Search for the cell housing the specified text and yield its [x, y] center coordinate. 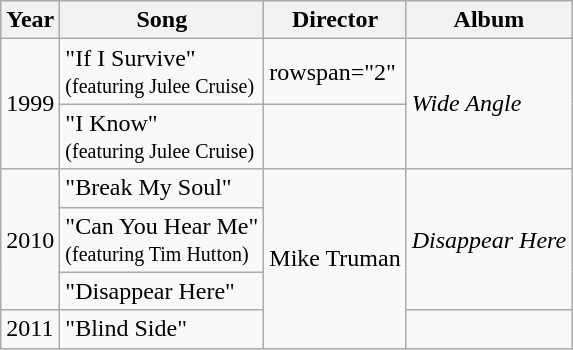
"Blind Side" [162, 329]
2011 [30, 329]
Song [162, 20]
1999 [30, 104]
"Disappear Here" [162, 291]
"Can You Hear Me"(featuring Tim Hutton) [162, 240]
"I Know"(featuring Julee Cruise) [162, 136]
"If I Survive"(featuring Julee Cruise) [162, 72]
Mike Truman [335, 258]
Disappear Here [488, 240]
2010 [30, 240]
Wide Angle [488, 104]
Album [488, 20]
"Break My Soul" [162, 188]
rowspan="2" [335, 72]
Year [30, 20]
Director [335, 20]
